Provide the (X, Y) coordinate of the cell's center where the given text is located.  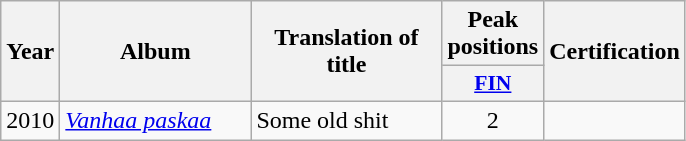
FIN (493, 84)
2 (493, 120)
2010 (30, 120)
Translation of title (346, 52)
Year (30, 52)
Peak positions (493, 34)
Vanhaa paskaa (156, 120)
Album (156, 52)
Certification (615, 52)
Some old shit (346, 120)
